Identify which cell holds the provided text, then report its (x, y) central coordinate. 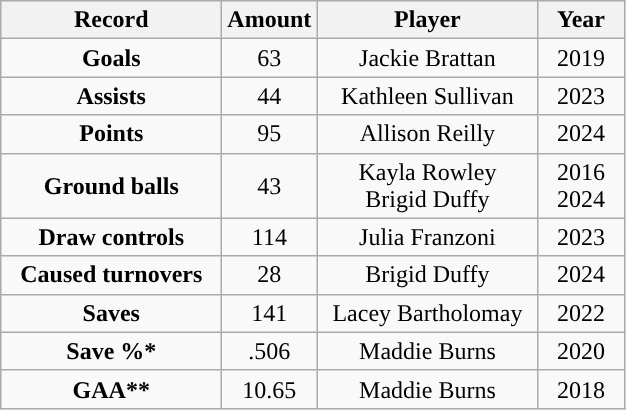
20162024 (581, 186)
Jackie Brattan (428, 58)
Amount (270, 20)
Julia Franzoni (428, 237)
43 (270, 186)
2020 (581, 351)
Caused turnovers (112, 275)
Ground balls (112, 186)
Year (581, 20)
Lacey Bartholomay (428, 313)
2022 (581, 313)
.506 (270, 351)
Save %* (112, 351)
Kayla RowleyBrigid Duffy (428, 186)
Brigid Duffy (428, 275)
10.65 (270, 389)
Points (112, 134)
Player (428, 20)
Kathleen Sullivan (428, 96)
95 (270, 134)
63 (270, 58)
Assists (112, 96)
2019 (581, 58)
Draw controls (112, 237)
GAA** (112, 389)
Goals (112, 58)
28 (270, 275)
44 (270, 96)
141 (270, 313)
Saves (112, 313)
Allison Reilly (428, 134)
Record (112, 20)
2018 (581, 389)
114 (270, 237)
